From the cell containing the given text, extract its center point as [X, Y] coordinate. 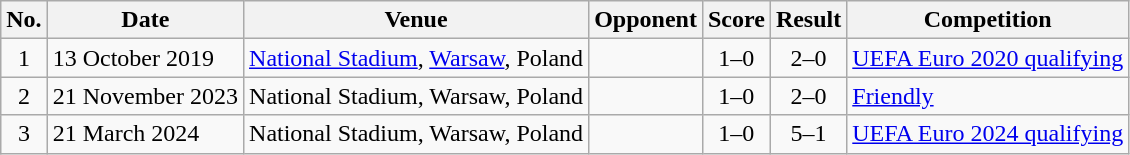
2 [24, 96]
5–1 [808, 134]
13 October 2019 [145, 58]
UEFA Euro 2020 qualifying [988, 58]
UEFA Euro 2024 qualifying [988, 134]
No. [24, 20]
1 [24, 58]
Date [145, 20]
Score [736, 20]
21 March 2024 [145, 134]
Result [808, 20]
Competition [988, 20]
21 November 2023 [145, 96]
Friendly [988, 96]
3 [24, 134]
Venue [416, 20]
Opponent [646, 20]
